For the text-containing cell, return its midpoint in (x, y) coordinate format. 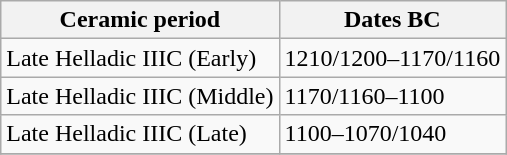
Late Helladic IIIC (Late) (140, 134)
1210/1200–1170/1160 (392, 58)
Dates BC (392, 20)
1170/1160–1100 (392, 96)
Late Helladic IIIC (Early) (140, 58)
Late Helladic IIIC (Middle) (140, 96)
Ceramic period (140, 20)
1100–1070/1040 (392, 134)
